Identify which cell holds the provided text, then report its (x, y) central coordinate. 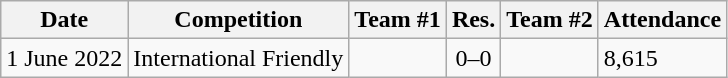
8,615 (662, 58)
Team #1 (398, 20)
Competition (238, 20)
International Friendly (238, 58)
Date (64, 20)
Res. (473, 20)
Attendance (662, 20)
Team #2 (550, 20)
1 June 2022 (64, 58)
0–0 (473, 58)
